Extract the [x, y] coordinate from the center of the cell holding the provided text.  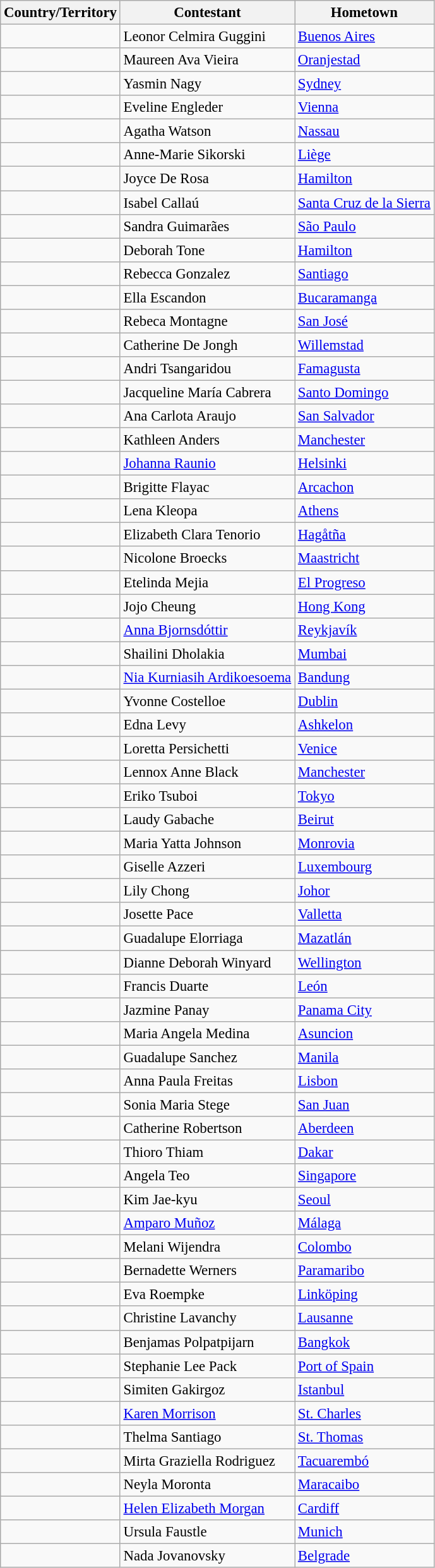
Elizabeth Clara Tenorio [207, 535]
Helen Elizabeth Morgan [207, 1508]
Lena Kleopa [207, 511]
Shailini Dholakia [207, 654]
Rebeca Montagne [207, 321]
Angela Teo [207, 1176]
Hagåtña [365, 535]
Sydney [365, 84]
San Salvador [365, 416]
Buenos Aires [365, 37]
Eva Roempke [207, 1295]
San José [365, 321]
Ashkelon [365, 725]
Santa Cruz de la Sierra [365, 203]
Nicolone Broecks [207, 559]
Maracaibo [365, 1485]
Asuncion [365, 1033]
Nia Kurniasih Ardikoesoema [207, 678]
Thelma Santiago [207, 1437]
Bandung [365, 678]
Ursula Faustle [207, 1532]
Colombo [365, 1247]
Ana Carlota Araujo [207, 416]
Lausanne [365, 1319]
Stephanie Lee Pack [207, 1366]
Jacqueline María Cabrera [207, 392]
Arcachon [365, 488]
Lisbon [365, 1081]
São Paulo [365, 226]
Rebecca Gonzalez [207, 273]
St. Thomas [365, 1437]
Giselle Azzeri [207, 867]
Oranjestad [365, 60]
Maria Angela Medina [207, 1033]
Vienna [365, 107]
Mazatlán [365, 938]
Dakar [365, 1152]
Jazmine Panay [207, 1010]
Isabel Callaú [207, 203]
El Progreso [365, 582]
Laudy Gabache [207, 820]
Sonia Maria Stege [207, 1104]
Mirta Graziella Rodriguez [207, 1461]
Cardiff [365, 1508]
Josette Pace [207, 915]
Eveline Engleder [207, 107]
Guadalupe Elorriaga [207, 938]
Deborah Tone [207, 250]
Lennox Anne Black [207, 772]
Etelinda Mejia [207, 582]
Hometown [365, 13]
Country/Territory [61, 13]
Anne-Marie Sikorski [207, 155]
Bucaramanga [365, 297]
Francis Duarte [207, 986]
Athens [365, 511]
Thioro Thiam [207, 1152]
Hong Kong [365, 606]
Istanbul [365, 1389]
Maureen Ava Vieira [207, 60]
St. Charles [365, 1413]
Benjamas Polpatpijarn [207, 1342]
Jojo Cheung [207, 606]
Luxembourg [365, 867]
Beirut [365, 820]
Nassau [365, 131]
Lily Chong [207, 891]
Bangkok [365, 1342]
Tokyo [365, 796]
Brigitte Flayac [207, 488]
San Juan [365, 1104]
Aberdeen [365, 1128]
Andri Tsangaridou [207, 369]
Simiten Gakirgoz [207, 1389]
Willemstad [365, 345]
Eriko Tsuboi [207, 796]
Yasmin Nagy [207, 84]
Panama City [365, 1010]
Joyce De Rosa [207, 179]
Santiago [365, 273]
Kathleen Anders [207, 440]
Christine Lavanchy [207, 1319]
Leonor Celmira Guggini [207, 37]
Monrovia [365, 844]
Loretta Persichetti [207, 748]
Karen Morrison [207, 1413]
Valletta [365, 915]
Dublin [365, 701]
Amparo Muñoz [207, 1223]
Munich [365, 1532]
Melani Wijendra [207, 1247]
Dianne Deborah Winyard [207, 962]
Wellington [365, 962]
Neyla Moronta [207, 1485]
Maria Yatta Johnson [207, 844]
Famagusta [365, 369]
Maastricht [365, 559]
Helsinki [365, 464]
Nada Jovanovsky [207, 1556]
Paramaribo [365, 1271]
Johanna Raunio [207, 464]
Belgrade [365, 1556]
Santo Domingo [365, 392]
León [365, 986]
Tacuarembó [365, 1461]
Catherine Robertson [207, 1128]
Port of Spain [365, 1366]
Contestant [207, 13]
Kim Jae-kyu [207, 1200]
Mumbai [365, 654]
Linköping [365, 1295]
Anna Paula Freitas [207, 1081]
Ella Escandon [207, 297]
Sandra Guimarães [207, 226]
Manila [365, 1057]
Venice [365, 748]
Edna Levy [207, 725]
Agatha Watson [207, 131]
Málaga [365, 1223]
Reykjavík [365, 630]
Singapore [365, 1176]
Seoul [365, 1200]
Bernadette Werners [207, 1271]
Catherine De Jongh [207, 345]
Yvonne Costelloe [207, 701]
Anna Bjornsdóttir [207, 630]
Johor [365, 891]
Guadalupe Sanchez [207, 1057]
Liège [365, 155]
